Capture the cell that displays the provided text and extract its [x, y] central coordinate. 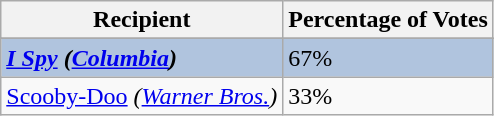
Percentage of Votes [388, 20]
67% [388, 58]
Scooby-Doo (Warner Bros.) [142, 96]
Recipient [142, 20]
33% [388, 96]
I Spy (Columbia) [142, 58]
